Scan for the cell matching the given text and deliver its (X, Y) coordinate at center. 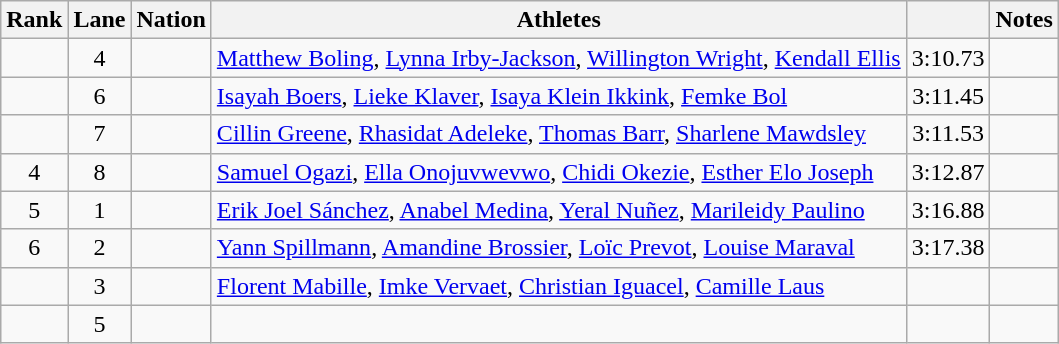
3 (100, 286)
Isayah Boers, Lieke Klaver, Isaya Klein Ikkink, Femke Bol (558, 96)
Lane (100, 20)
3:12.87 (948, 172)
3:10.73 (948, 58)
Yann Spillmann, Amandine Brossier, Loïc Prevot, Louise Maraval (558, 248)
Matthew Boling, Lynna Irby-Jackson, Willington Wright, Kendall Ellis (558, 58)
Rank (34, 20)
8 (100, 172)
Athletes (558, 20)
Nation (171, 20)
Erik Joel Sánchez, Anabel Medina, Yeral Nuñez, Marileidy Paulino (558, 210)
Florent Mabille, Imke Vervaet, Christian Iguacel, Camille Laus (558, 286)
3:16.88 (948, 210)
2 (100, 248)
1 (100, 210)
Samuel Ogazi, Ella Onojuvwevwo, Chidi Okezie, Esther Elo Joseph (558, 172)
Cillin Greene, Rhasidat Adeleke, Thomas Barr, Sharlene Mawdsley (558, 134)
7 (100, 134)
Notes (1024, 20)
3:11.53 (948, 134)
3:11.45 (948, 96)
3:17.38 (948, 248)
